Detect which cell encompasses the target text, then output its [x, y] center coordinate. 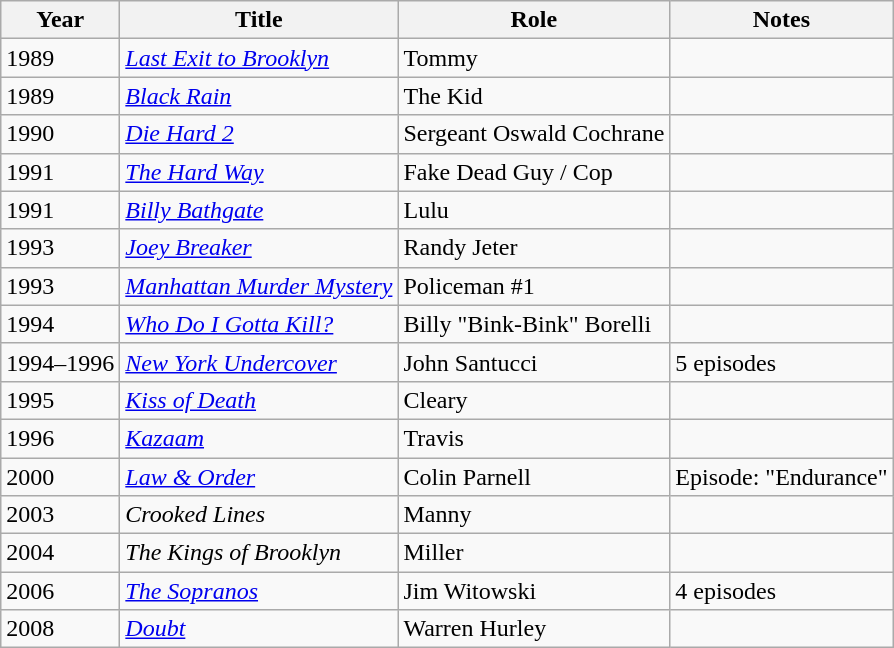
Role [534, 20]
John Santucci [534, 362]
The Kings of Brooklyn [259, 553]
Jim Witowski [534, 591]
2006 [60, 591]
Joey Breaker [259, 248]
Travis [534, 438]
Lulu [534, 210]
The Kid [534, 96]
Kazaam [259, 438]
The Sopranos [259, 591]
The Hard Way [259, 172]
Year [60, 20]
Last Exit to Brooklyn [259, 58]
Doubt [259, 629]
Billy "Bink-Bink" Borelli [534, 324]
Manhattan Murder Mystery [259, 286]
Crooked Lines [259, 515]
5 episodes [782, 362]
Randy Jeter [534, 248]
Tommy [534, 58]
Notes [782, 20]
Title [259, 20]
2003 [60, 515]
1990 [60, 134]
2000 [60, 477]
Black Rain [259, 96]
Fake Dead Guy / Cop [534, 172]
New York Undercover [259, 362]
Manny [534, 515]
2004 [60, 553]
4 episodes [782, 591]
Miller [534, 553]
Who Do I Gotta Kill? [259, 324]
Sergeant Oswald Cochrane [534, 134]
1996 [60, 438]
Die Hard 2 [259, 134]
Episode: "Endurance" [782, 477]
Kiss of Death [259, 400]
Billy Bathgate [259, 210]
1994–1996 [60, 362]
Warren Hurley [534, 629]
Cleary [534, 400]
Law & Order [259, 477]
Colin Parnell [534, 477]
1995 [60, 400]
1994 [60, 324]
Policeman #1 [534, 286]
2008 [60, 629]
